Identify which cell holds the provided text, then report its [X, Y] central coordinate. 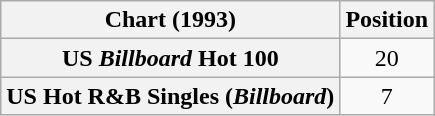
Chart (1993) [170, 20]
7 [387, 96]
Position [387, 20]
20 [387, 58]
US Hot R&B Singles (Billboard) [170, 96]
US Billboard Hot 100 [170, 58]
